Provide the [X, Y] coordinate of the cell's center where the given text is located.  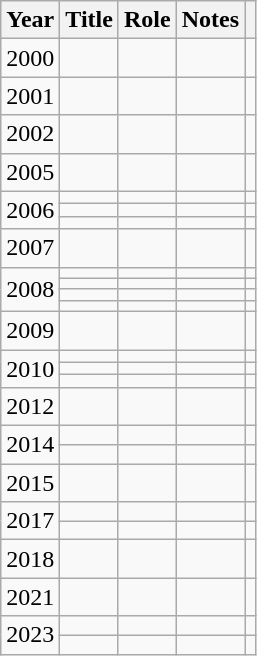
2012 [30, 407]
2005 [30, 172]
Notes [210, 20]
2002 [30, 134]
Year [30, 20]
Role [147, 20]
2001 [30, 96]
2000 [30, 58]
2009 [30, 330]
2018 [30, 559]
2014 [30, 445]
2017 [30, 521]
2006 [30, 210]
2007 [30, 248]
Title [90, 20]
2021 [30, 597]
2008 [30, 289]
2010 [30, 369]
2015 [30, 483]
2023 [30, 635]
